Return the [x, y] coordinate for the center point of the cell that contains the specified text.  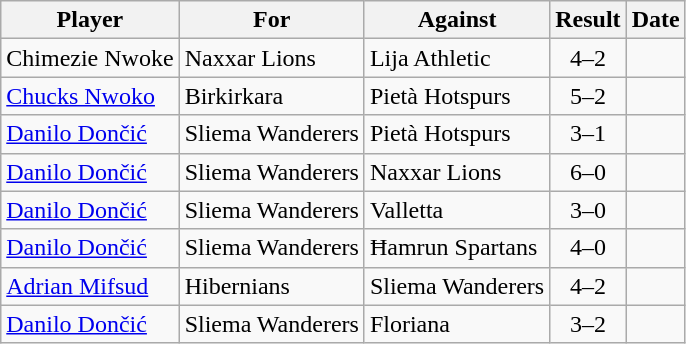
Hibernians [272, 286]
Against [456, 20]
Ħamrun Spartans [456, 248]
Chimezie Nwoke [90, 58]
Chucks Nwoko [90, 96]
Player [90, 20]
3–1 [588, 134]
Floriana [456, 324]
For [272, 20]
3–0 [588, 210]
4–0 [588, 248]
Date [656, 20]
Result [588, 20]
3–2 [588, 324]
Adrian Mifsud [90, 286]
Lija Athletic [456, 58]
Valletta [456, 210]
Birkirkara [272, 96]
6–0 [588, 172]
5–2 [588, 96]
